Locate the cell with the specified text and output its (X, Y) center coordinate. 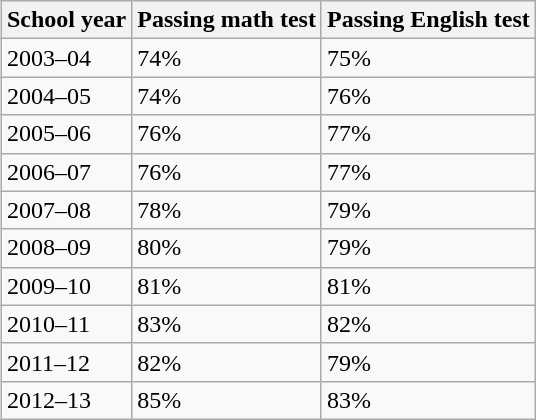
2008–09 (66, 248)
78% (227, 210)
2004–05 (66, 96)
2003–04 (66, 58)
85% (227, 400)
2011–12 (66, 362)
School year (66, 20)
Passing English test (428, 20)
2007–08 (66, 210)
75% (428, 58)
80% (227, 248)
2010–11 (66, 324)
2006–07 (66, 172)
Passing math test (227, 20)
2005–06 (66, 134)
2009–10 (66, 286)
2012–13 (66, 400)
